Output the (X, Y) coordinate of the center of the cell containing the given text.  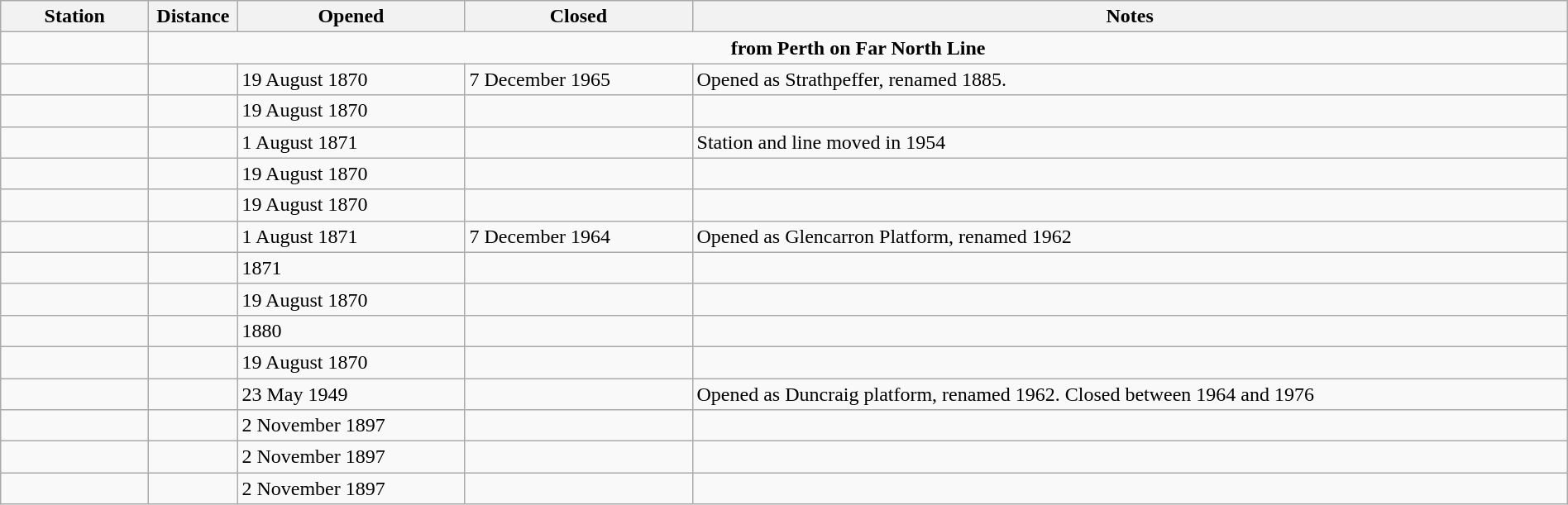
7 December 1964 (579, 236)
Station (74, 17)
7 December 1965 (579, 79)
Station and line moved in 1954 (1130, 142)
Notes (1130, 17)
1880 (351, 331)
from Perth on Far North Line (858, 48)
1871 (351, 268)
Opened (351, 17)
Opened as Glencarron Platform, renamed 1962 (1130, 236)
Closed (579, 17)
Opened as Strathpeffer, renamed 1885. (1130, 79)
Distance (194, 17)
23 May 1949 (351, 394)
Opened as Duncraig platform, renamed 1962. Closed between 1964 and 1976 (1130, 394)
